For the text-containing cell, return its midpoint in (x, y) coordinate format. 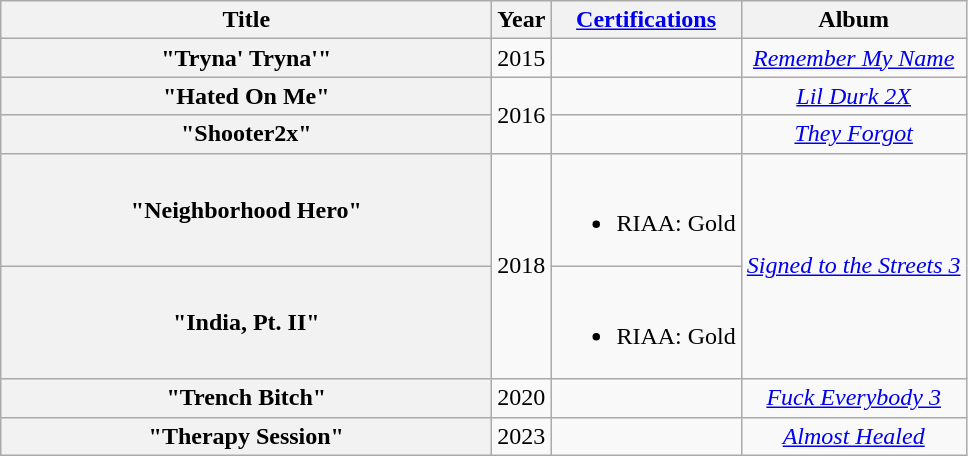
They Forgot (854, 134)
2020 (522, 398)
"Shooter2x" (246, 134)
Title (246, 20)
"Trench Bitch" (246, 398)
Album (854, 20)
Lil Durk 2X (854, 96)
"Therapy Session" (246, 436)
"Neighborhood Hero" (246, 210)
"Hated On Me" (246, 96)
Certifications (646, 20)
"Tryna' Tryna'" (246, 58)
Almost Healed (854, 436)
2016 (522, 115)
Remember My Name (854, 58)
Year (522, 20)
Fuck Everybody 3 (854, 398)
2015 (522, 58)
2023 (522, 436)
"India, Pt. II" (246, 322)
Signed to the Streets 3 (854, 266)
2018 (522, 266)
